Identify which cell holds the provided text, then report its [x, y] central coordinate. 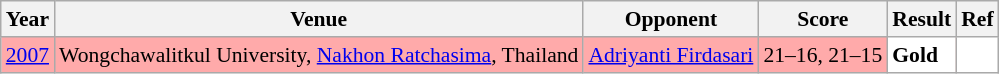
Wongchawalitkul University, Nakhon Ratchasima, Thailand [318, 55]
Opponent [670, 19]
Result [922, 19]
2007 [28, 55]
21–16, 21–15 [822, 55]
Score [822, 19]
Gold [922, 55]
Adriyanti Firdasari [670, 55]
Year [28, 19]
Ref [977, 19]
Venue [318, 19]
